Pinpoint the cell where the given text exists, returning its [x, y] midpoint coordinate. 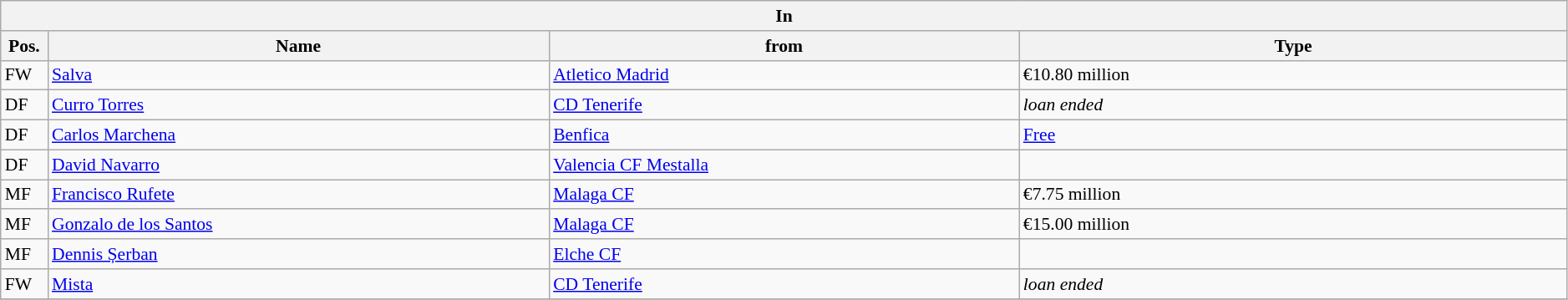
Mista [298, 284]
Valencia CF Mestalla [784, 165]
Pos. [24, 46]
In [784, 16]
Curro Torres [298, 105]
Salva [298, 75]
Type [1293, 46]
from [784, 46]
Dennis Șerban [298, 254]
Gonzalo de los Santos [298, 225]
€15.00 million [1293, 225]
Atletico Madrid [784, 75]
Carlos Marchena [298, 135]
Elche CF [784, 254]
Benfica [784, 135]
David Navarro [298, 165]
€7.75 million [1293, 195]
Free [1293, 135]
€10.80 million [1293, 75]
Francisco Rufete [298, 195]
Name [298, 46]
